Return the [X, Y] coordinate for the center point of the cell that contains the specified text.  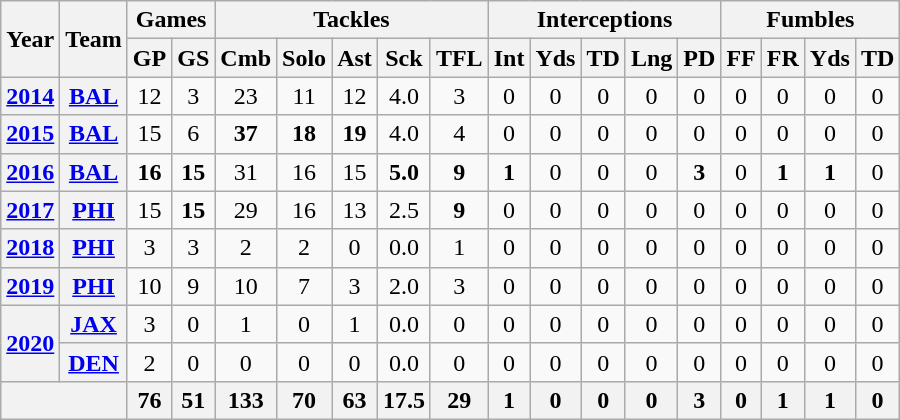
13 [355, 210]
Sck [404, 58]
37 [246, 134]
Year [30, 39]
2.0 [404, 286]
GS [194, 58]
63 [355, 400]
DEN [94, 362]
TFL [459, 58]
2019 [30, 286]
FR [782, 58]
2015 [30, 134]
Solo [304, 58]
18 [304, 134]
5.0 [404, 172]
51 [194, 400]
JAX [94, 324]
11 [304, 96]
Games [170, 20]
Team [94, 39]
Cmb [246, 58]
2014 [30, 96]
2.5 [404, 210]
Lng [651, 58]
23 [246, 96]
17.5 [404, 400]
133 [246, 400]
Interceptions [604, 20]
31 [246, 172]
2018 [30, 248]
Fumbles [810, 20]
7 [304, 286]
6 [194, 134]
19 [355, 134]
4 [459, 134]
2020 [30, 343]
Ast [355, 58]
FF [741, 58]
GP [149, 58]
2017 [30, 210]
70 [304, 400]
PD [700, 58]
76 [149, 400]
Int [509, 58]
2016 [30, 172]
Tackles [352, 20]
